Scan for the cell matching the given text and deliver its (x, y) coordinate at center. 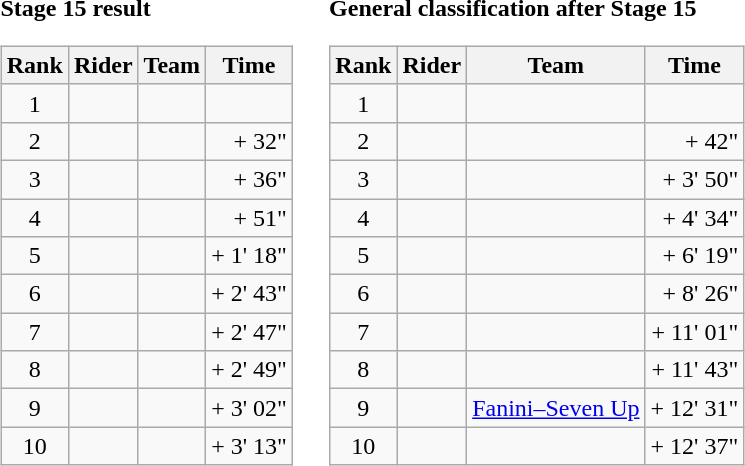
+ 2' 47" (250, 332)
+ 32" (250, 141)
+ 2' 49" (250, 370)
+ 4' 34" (694, 217)
+ 42" (694, 141)
+ 12' 31" (694, 408)
+ 11' 01" (694, 332)
+ 6' 19" (694, 256)
+ 36" (250, 179)
+ 51" (250, 217)
+ 3' 13" (250, 446)
+ 3' 50" (694, 179)
Fanini–Seven Up (556, 408)
+ 12' 37" (694, 446)
+ 3' 02" (250, 408)
+ 2' 43" (250, 294)
+ 1' 18" (250, 256)
+ 8' 26" (694, 294)
+ 11' 43" (694, 370)
